Find where the given text appears and provide that cell's center as (x, y) coordinate. 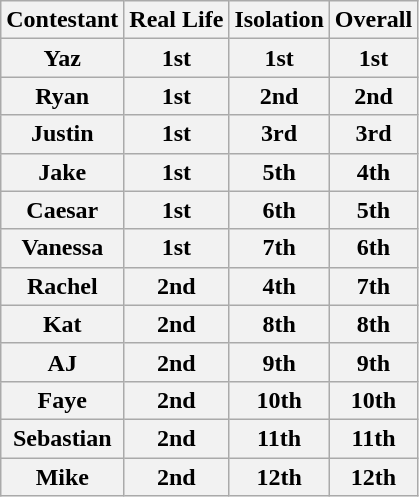
Isolation (279, 20)
Sebastian (62, 438)
Caesar (62, 210)
Real Life (176, 20)
Mike (62, 477)
Faye (62, 400)
Overall (373, 20)
Contestant (62, 20)
Yaz (62, 58)
Justin (62, 134)
Kat (62, 324)
Ryan (62, 96)
Jake (62, 172)
AJ (62, 362)
Vanessa (62, 248)
Rachel (62, 286)
